Locate the cell with the specified text and output its [X, Y] center coordinate. 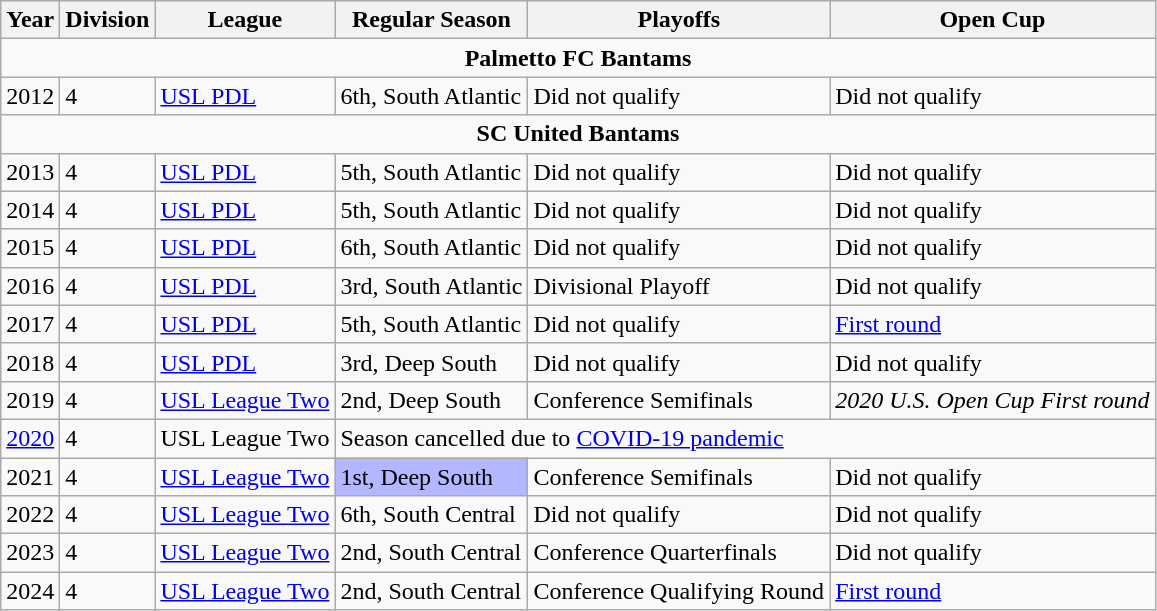
Division [108, 20]
2017 [30, 324]
2020 [30, 438]
Palmetto FC Bantams [578, 58]
3rd, Deep South [432, 362]
Season cancelled due to COVID-19 pandemic [745, 438]
Conference Quarterfinals [679, 553]
2020 U.S. Open Cup First round [993, 400]
2014 [30, 210]
2019 [30, 400]
League [245, 20]
Divisional Playoff [679, 286]
2023 [30, 553]
2022 [30, 515]
SC United Bantams [578, 134]
Year [30, 20]
2024 [30, 591]
1st, Deep South [432, 477]
2012 [30, 96]
Regular Season [432, 20]
2013 [30, 172]
3rd, South Atlantic [432, 286]
2016 [30, 286]
Playoffs [679, 20]
2015 [30, 248]
2021 [30, 477]
Open Cup [993, 20]
6th, South Central [432, 515]
2018 [30, 362]
2nd, Deep South [432, 400]
Conference Qualifying Round [679, 591]
